Pinpoint the cell where the given text exists, returning its (x, y) midpoint coordinate. 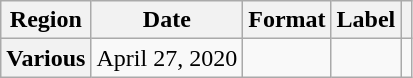
April 27, 2020 (167, 58)
Region (46, 20)
Label (366, 20)
Date (167, 20)
Format (287, 20)
Various (46, 58)
